Capture the cell that displays the provided text and extract its (x, y) central coordinate. 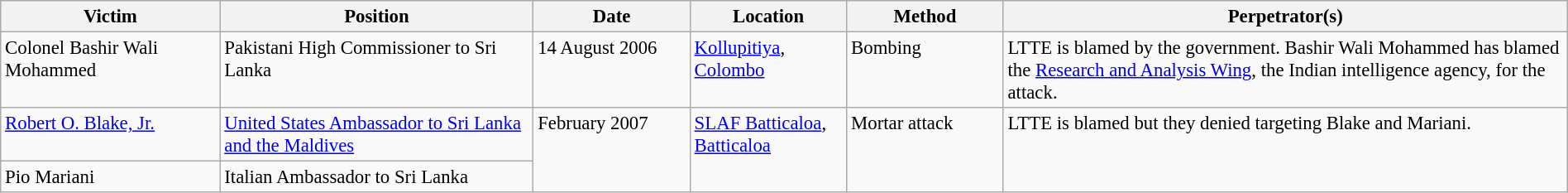
Location (767, 17)
Mortar attack (925, 150)
Victim (111, 17)
Position (377, 17)
Pio Mariani (111, 177)
LTTE is blamed by the government. Bashir Wali Mohammed has blamed the Research and Analysis Wing, the Indian intelligence agency, for the attack. (1285, 70)
Method (925, 17)
Robert O. Blake, Jr. (111, 134)
Bombing (925, 70)
Italian Ambassador to Sri Lanka (377, 177)
14 August 2006 (612, 70)
Date (612, 17)
February 2007 (612, 150)
Pakistani High Commissioner to Sri Lanka (377, 70)
United States Ambassador to Sri Lanka and the Maldives (377, 134)
SLAF Batticaloa, Batticaloa (767, 150)
Kollupitiya, Colombo (767, 70)
Perpetrator(s) (1285, 17)
Colonel Bashir Wali Mohammed (111, 70)
LTTE is blamed but they denied targeting Blake and Mariani. (1285, 150)
